Pinpoint the cell where the given text exists, returning its [X, Y] midpoint coordinate. 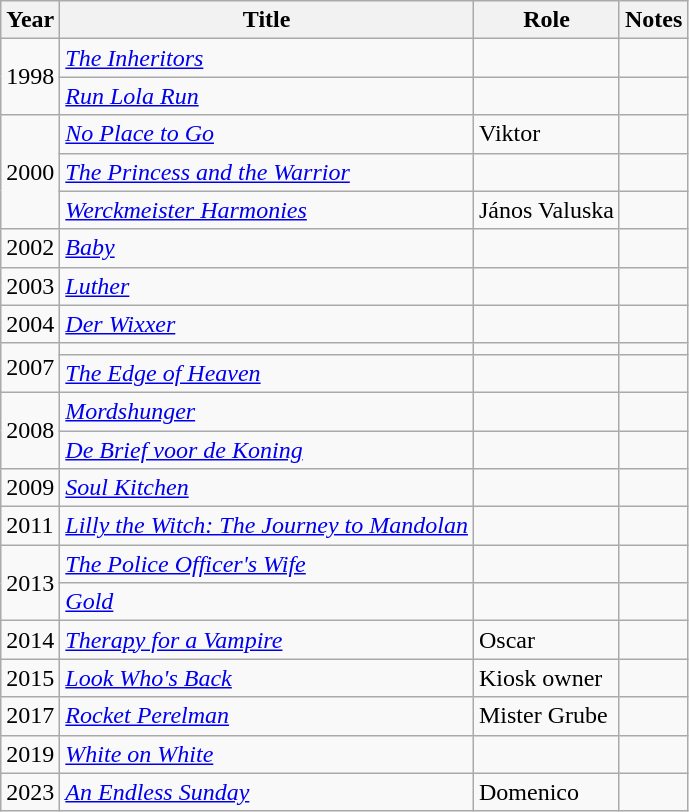
Lilly the Witch: The Journey to Mandolan [267, 526]
2011 [30, 526]
2009 [30, 488]
Kiosk owner [546, 678]
Viktor [546, 134]
2007 [30, 368]
János Valuska [546, 210]
Year [30, 20]
Luther [267, 286]
Rocket Perelman [267, 716]
2008 [30, 430]
White on White [267, 754]
Notes [653, 20]
Der Wixxer [267, 324]
Soul Kitchen [267, 488]
The Inheritors [267, 58]
The Police Officer's Wife [267, 564]
Look Who's Back [267, 678]
2002 [30, 248]
2013 [30, 583]
Werckmeister Harmonies [267, 210]
An Endless Sunday [267, 792]
2015 [30, 678]
The Edge of Heaven [267, 373]
Oscar [546, 640]
1998 [30, 77]
Baby [267, 248]
Title [267, 20]
2000 [30, 172]
Mister Grube [546, 716]
2003 [30, 286]
De Brief voor de Koning [267, 449]
2004 [30, 324]
Therapy for a Vampire [267, 640]
Gold [267, 602]
2023 [30, 792]
2019 [30, 754]
2017 [30, 716]
Run Lola Run [267, 96]
Mordshunger [267, 411]
2014 [30, 640]
No Place to Go [267, 134]
Domenico [546, 792]
Role [546, 20]
The Princess and the Warrior [267, 172]
